Scan for the cell matching the given text and deliver its (X, Y) coordinate at center. 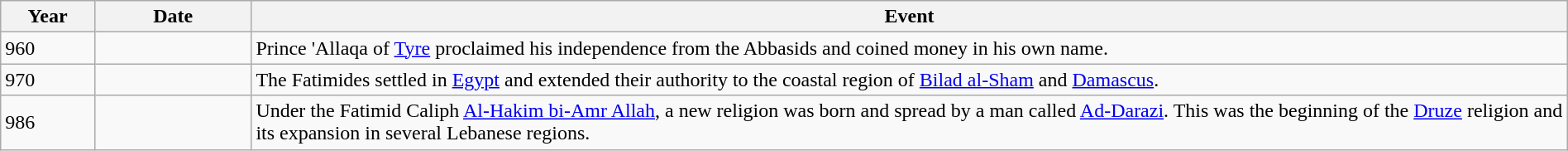
Prince 'Allaqa of Tyre proclaimed his independence from the Abbasids and coined money in his own name. (910, 48)
The Fatimides settled in Egypt and extended their authority to the coastal region of Bilad al-Sham and Damascus. (910, 80)
970 (48, 80)
Date (172, 17)
986 (48, 123)
Year (48, 17)
960 (48, 48)
Event (910, 17)
